Scan for the cell matching the given text and deliver its (X, Y) coordinate at center. 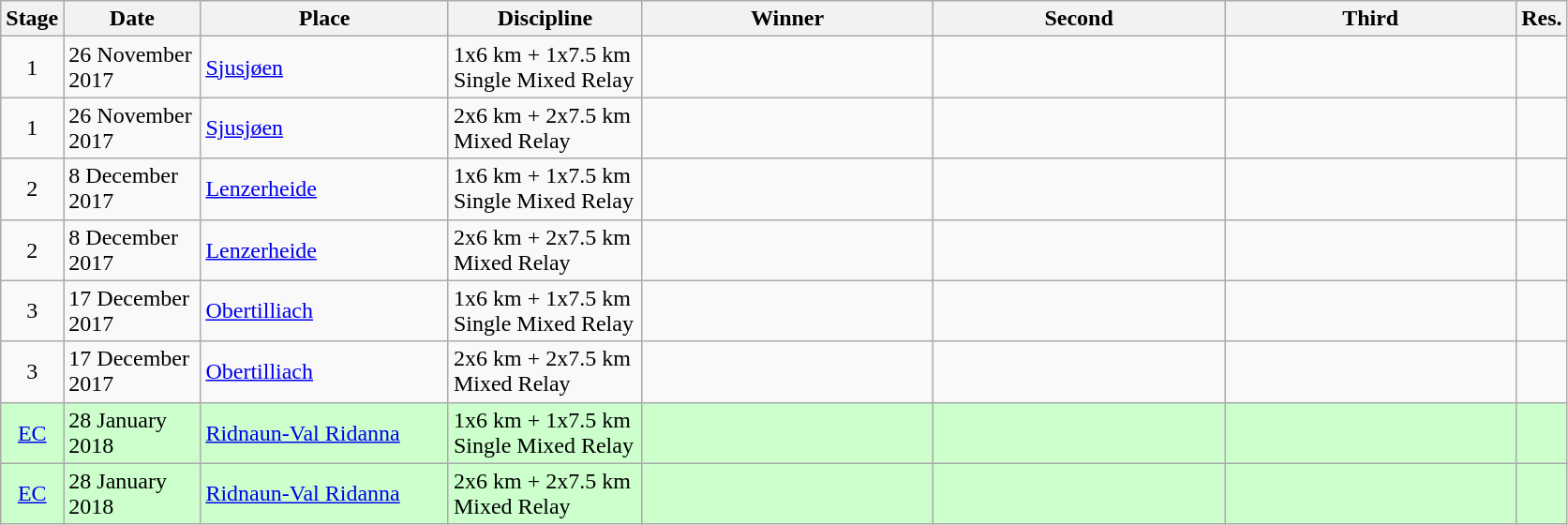
Place (324, 19)
Date (132, 19)
Discipline (545, 19)
Res. (1542, 19)
Stage (32, 19)
Third (1370, 19)
Winner (787, 19)
Second (1080, 19)
